Scan for the cell matching the given text and deliver its [X, Y] coordinate at center. 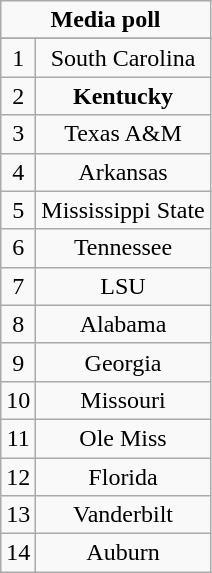
LSU [123, 286]
Kentucky [123, 96]
Media poll [106, 20]
Arkansas [123, 172]
Mississippi State [123, 210]
5 [18, 210]
Auburn [123, 553]
9 [18, 362]
14 [18, 553]
Missouri [123, 400]
8 [18, 324]
Georgia [123, 362]
4 [18, 172]
Tennessee [123, 248]
3 [18, 134]
Ole Miss [123, 438]
South Carolina [123, 58]
13 [18, 515]
Texas A&M [123, 134]
12 [18, 477]
2 [18, 96]
Vanderbilt [123, 515]
7 [18, 286]
11 [18, 438]
Alabama [123, 324]
10 [18, 400]
6 [18, 248]
1 [18, 58]
Florida [123, 477]
